For the text-containing cell, return its midpoint in [x, y] coordinate format. 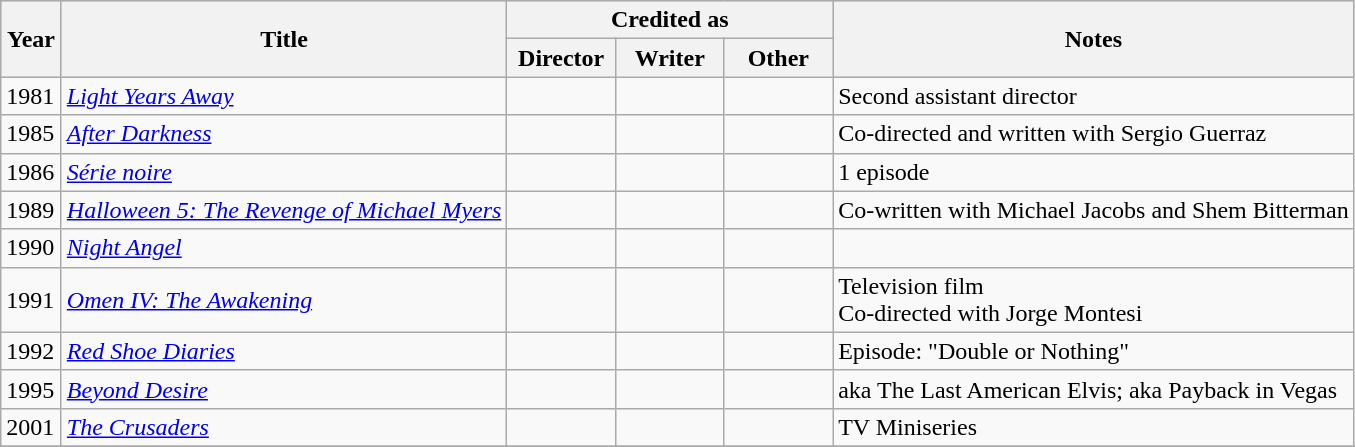
Writer [670, 58]
Year [32, 39]
Beyond Desire [284, 389]
TV Miniseries [1094, 427]
Other [778, 58]
1990 [32, 248]
Light Years Away [284, 96]
Director [562, 58]
1992 [32, 351]
1985 [32, 134]
2001 [32, 427]
Second assistant director [1094, 96]
Night Angel [284, 248]
Red Shoe Diaries [284, 351]
Episode: "Double or Nothing" [1094, 351]
After Darkness [284, 134]
1989 [32, 210]
Omen IV: The Awakening [284, 300]
Série noire [284, 172]
1 episode [1094, 172]
Title [284, 39]
1991 [32, 300]
1986 [32, 172]
Credited as [670, 20]
Co-directed and written with Sergio Guerraz [1094, 134]
Halloween 5: The Revenge of Michael Myers [284, 210]
1981 [32, 96]
1995 [32, 389]
Television filmCo-directed with Jorge Montesi [1094, 300]
The Crusaders [284, 427]
Notes [1094, 39]
aka The Last American Elvis; aka Payback in Vegas [1094, 389]
Co-written with Michael Jacobs and Shem Bitterman [1094, 210]
